For the text-containing cell, return its midpoint in [x, y] coordinate format. 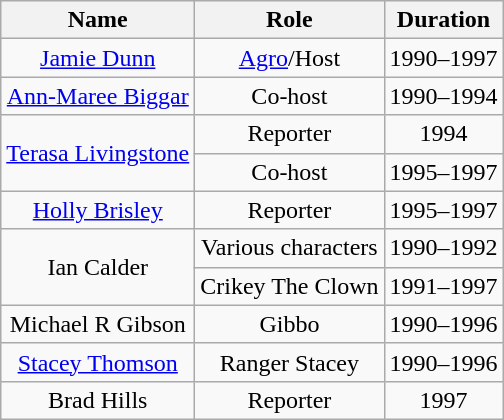
Gibbo [290, 324]
Duration [444, 20]
Ian Calder [98, 267]
1994 [444, 134]
Holly Brisley [98, 210]
1991–1997 [444, 286]
1990–1997 [444, 58]
Jamie Dunn [98, 58]
Ann-Maree Biggar [98, 96]
Terasa Livingstone [98, 153]
1990–1992 [444, 248]
Stacey Thomson [98, 362]
Name [98, 20]
Various characters [290, 248]
Brad Hills [98, 400]
Agro/Host [290, 58]
Ranger Stacey [290, 362]
Michael R Gibson [98, 324]
1997 [444, 400]
Crikey The Clown [290, 286]
Role [290, 20]
1990–1994 [444, 96]
